Search for the cell housing the specified text and yield its (x, y) center coordinate. 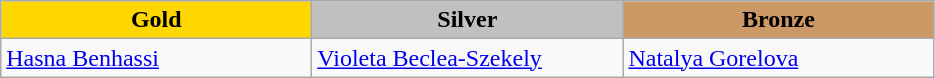
Violeta Beclea-Szekely (468, 58)
Hasna Benhassi (156, 58)
Silver (468, 20)
Bronze (778, 20)
Gold (156, 20)
Natalya Gorelova (778, 58)
